Scan for the cell matching the given text and deliver its (X, Y) coordinate at center. 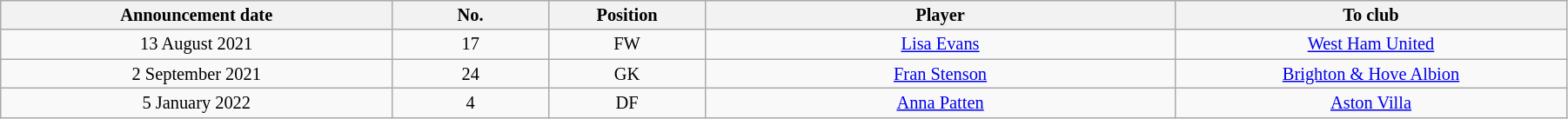
Announcement date (197, 15)
DF (627, 102)
To club (1371, 15)
GK (627, 74)
No. (471, 15)
5 January 2022 (197, 102)
Anna Patten (941, 102)
4 (471, 102)
West Ham United (1371, 44)
Player (941, 15)
24 (471, 74)
13 August 2021 (197, 44)
Brighton & Hove Albion (1371, 74)
2 September 2021 (197, 74)
Aston Villa (1371, 102)
FW (627, 44)
Position (627, 15)
Fran Stenson (941, 74)
Lisa Evans (941, 44)
17 (471, 44)
